Determine the [X, Y] coordinate at the center of the cell enclosing the given text.  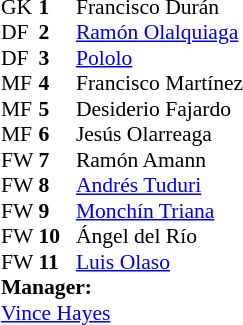
Luis Olaso [160, 262]
Jesús Olarreaga [160, 135]
Pololo [160, 58]
Monchín Triana [160, 211]
11 [57, 262]
Manager: [122, 287]
8 [57, 185]
4 [57, 83]
6 [57, 135]
Ramón Olalquiaga [160, 33]
Francisco Martínez [160, 83]
7 [57, 160]
2 [57, 33]
9 [57, 211]
Ángel del Río [160, 237]
10 [57, 237]
Andrés Tuduri [160, 185]
5 [57, 109]
Desiderio Fajardo [160, 109]
Ramón Amann [160, 160]
3 [57, 58]
